Search for the cell housing the specified text and yield its (x, y) center coordinate. 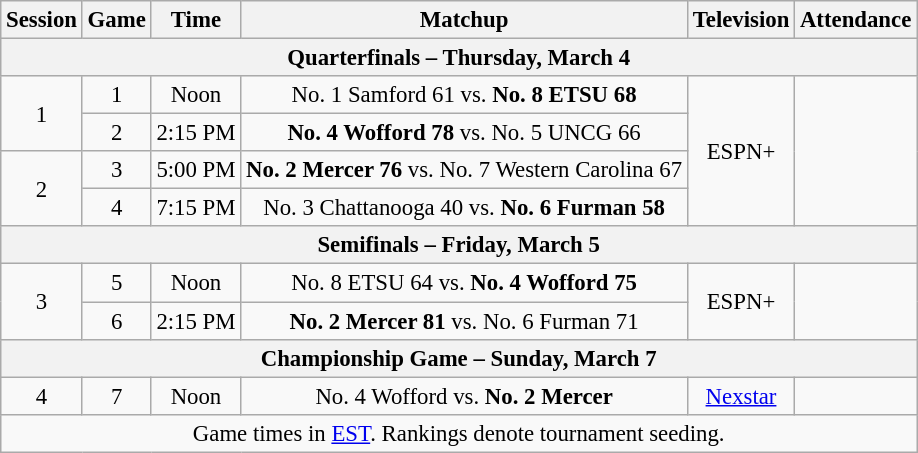
Game (116, 20)
Game times in EST. Rankings denote tournament seeding. (459, 433)
7 (116, 396)
Attendance (856, 20)
No. 4 Wofford 78 vs. No. 5 UNCG 66 (464, 133)
Championship Game – Sunday, March 7 (459, 358)
No. 4 Wofford vs. No. 2 Mercer (464, 396)
Matchup (464, 20)
No. 3 Chattanooga 40 vs. No. 6 Furman 58 (464, 208)
Session (42, 20)
5:00 PM (196, 170)
Time (196, 20)
Semifinals – Friday, March 5 (459, 245)
7:15 PM (196, 208)
Nexstar (740, 396)
No. 8 ETSU 64 vs. No. 4 Wofford 75 (464, 283)
No. 2 Mercer 76 vs. No. 7 Western Carolina 67 (464, 170)
5 (116, 283)
No. 1 Samford 61 vs. No. 8 ETSU 68 (464, 95)
6 (116, 321)
No. 2 Mercer 81 vs. No. 6 Furman 71 (464, 321)
Quarterfinals – Thursday, March 4 (459, 58)
Television (740, 20)
